Locate the cell with the specified text and output its [X, Y] center coordinate. 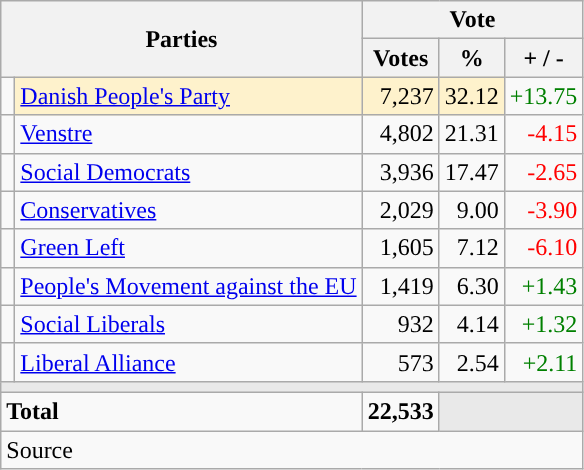
-4.15 [544, 134]
3,936 [400, 172]
32.12 [472, 96]
-6.10 [544, 248]
+ / - [544, 58]
7,237 [400, 96]
21.31 [472, 134]
Votes [400, 58]
22,533 [400, 411]
1,605 [400, 248]
7.12 [472, 248]
932 [400, 324]
Green Left [188, 248]
9.00 [472, 210]
Danish People's Party [188, 96]
-2.65 [544, 172]
4,802 [400, 134]
Venstre [188, 134]
Vote [472, 20]
573 [400, 362]
Liberal Alliance [188, 362]
% [472, 58]
Social Democrats [188, 172]
-3.90 [544, 210]
6.30 [472, 286]
17.47 [472, 172]
Conservatives [188, 210]
2,029 [400, 210]
+13.75 [544, 96]
2.54 [472, 362]
+1.43 [544, 286]
Source [292, 449]
Social Liberals [188, 324]
Total [182, 411]
+2.11 [544, 362]
People's Movement against the EU [188, 286]
Parties [182, 39]
1,419 [400, 286]
+1.32 [544, 324]
4.14 [472, 324]
